Return the [X, Y] coordinate for the center point of the cell that contains the specified text.  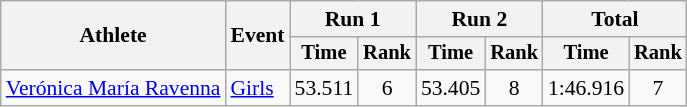
Run 1 [353, 19]
8 [514, 88]
6 [387, 88]
Athlete [114, 36]
Verónica María Ravenna [114, 88]
53.405 [450, 88]
Event [257, 36]
53.511 [324, 88]
1:46.916 [586, 88]
Girls [257, 88]
Run 2 [480, 19]
7 [658, 88]
Total [615, 19]
